Return (X, Y) of the center of cell containing provided text 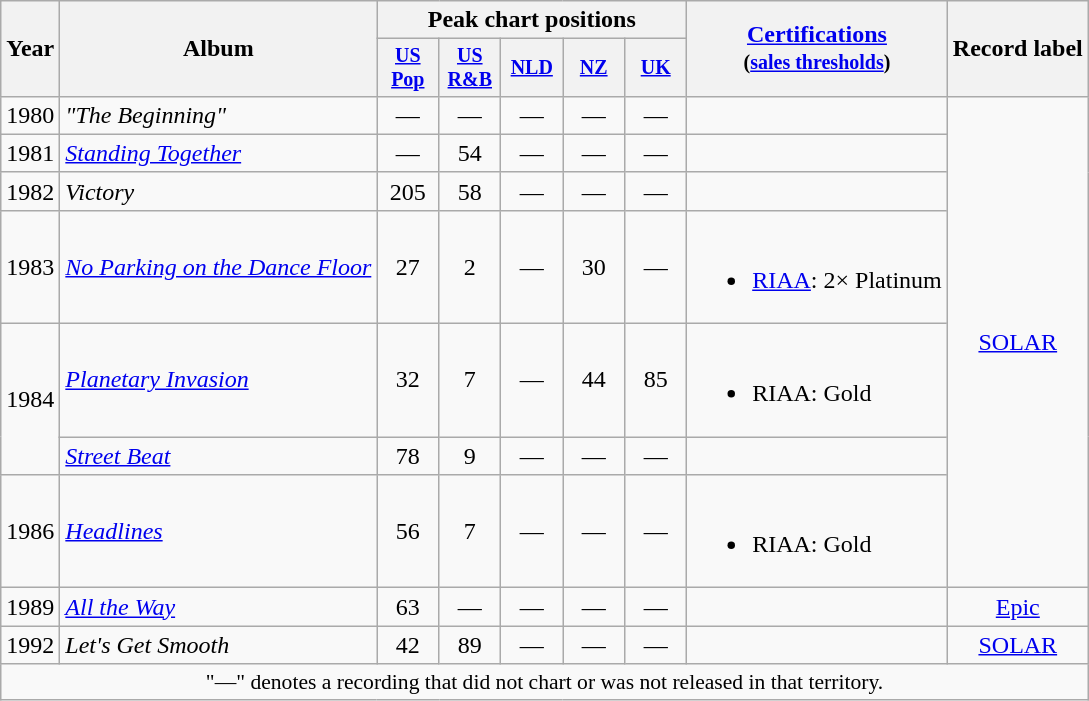
Standing Together (218, 153)
Record label (1018, 49)
Certifications(sales thresholds) (818, 49)
54 (470, 153)
1981 (30, 153)
Planetary Invasion (218, 380)
9 (470, 456)
USR&B (470, 68)
1986 (30, 532)
NLD (532, 68)
Street Beat (218, 456)
"The Beginning" (218, 115)
Let's Get Smooth (218, 645)
US Pop (408, 68)
1992 (30, 645)
Epic (1018, 607)
1980 (30, 115)
32 (408, 380)
2 (470, 266)
1982 (30, 191)
NZ (594, 68)
Victory (218, 191)
56 (408, 532)
63 (408, 607)
RIAA: 2× Platinum (818, 266)
1989 (30, 607)
42 (408, 645)
Headlines (218, 532)
44 (594, 380)
205 (408, 191)
UK (656, 68)
"—" denotes a recording that did not chart or was not released in that territory. (545, 682)
78 (408, 456)
30 (594, 266)
Peak chart positions (532, 20)
58 (470, 191)
Year (30, 49)
1984 (30, 400)
27 (408, 266)
All the Way (218, 607)
89 (470, 645)
Album (218, 49)
No Parking on the Dance Floor (218, 266)
1983 (30, 266)
85 (656, 380)
